Find where the given text appears and provide that cell's center as (x, y) coordinate. 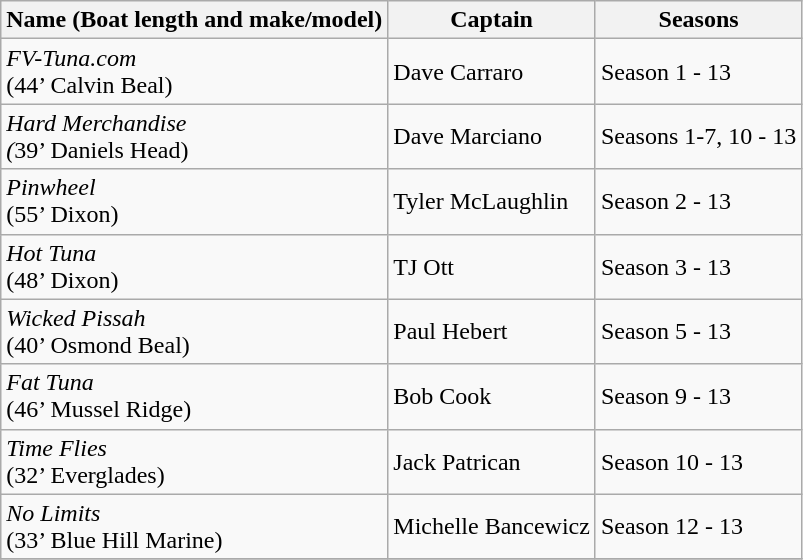
Pinwheel(55’ Dixon) (194, 202)
Season 9 - 13 (698, 396)
Season 3 - 13 (698, 266)
FV-Tuna.com(44’ Calvin Beal) (194, 72)
Time Flies(32’ Everglades) (194, 462)
Fat Tuna(46’ Mussel Ridge) (194, 396)
Michelle Bancewicz (492, 526)
TJ Ott (492, 266)
Season 1 - 13 (698, 72)
Season 5 - 13 (698, 332)
Season 10 - 13 (698, 462)
Dave Marciano (492, 136)
Tyler McLaughlin (492, 202)
Bob Cook (492, 396)
Seasons 1-7, 10 - 13 (698, 136)
Paul Hebert (492, 332)
Captain (492, 20)
Season 12 - 13 (698, 526)
Hot Tuna(48’ Dixon) (194, 266)
Seasons (698, 20)
Hard Merchandise(39’ Daniels Head) (194, 136)
Dave Carraro (492, 72)
Wicked Pissah(40’ Osmond Beal) (194, 332)
Jack Patrican (492, 462)
Season 2 - 13 (698, 202)
No Limits(33’ Blue Hill Marine) (194, 526)
Name (Boat length and make/model) (194, 20)
